Locate the cell with the specified text and output its [X, Y] center coordinate. 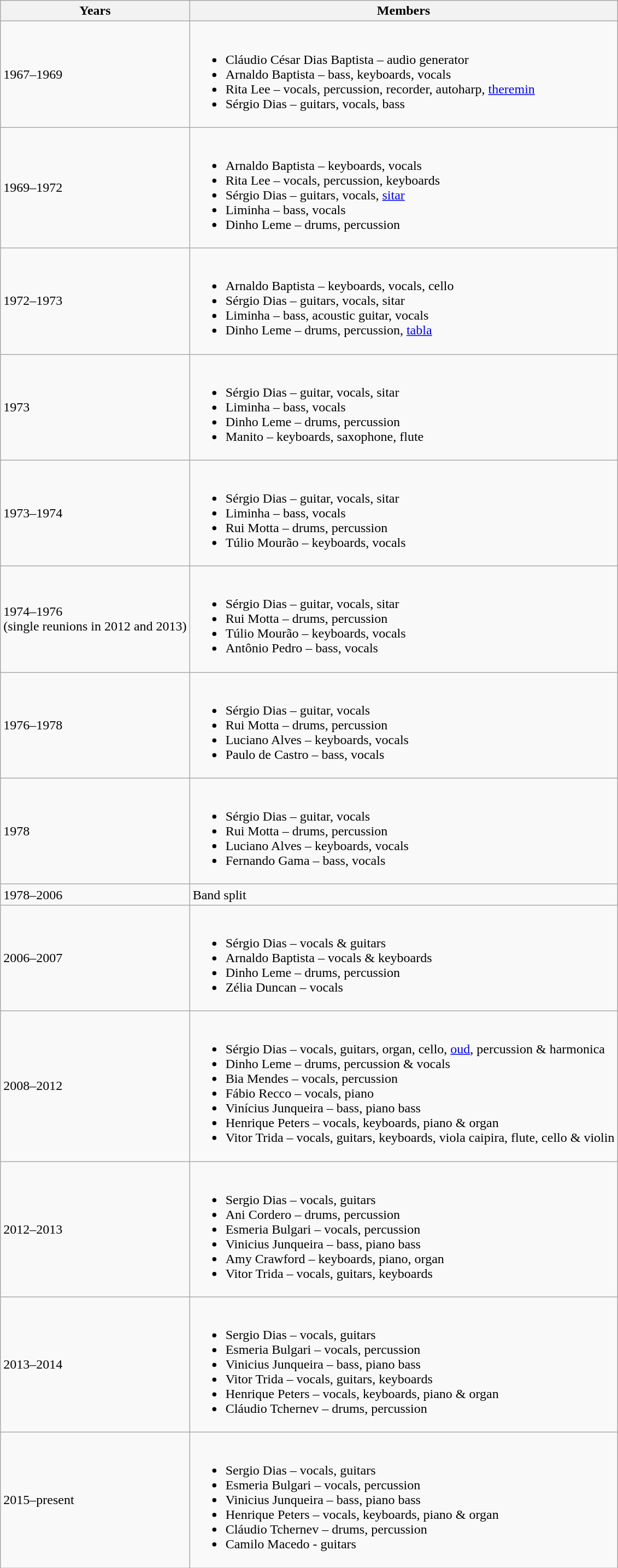
1972–1973 [95, 301]
Sérgio Dias – guitar, vocals, sitarLiminha – bass, vocalsDinho Leme – drums, percussionManito – keyboards, saxophone, flute [403, 407]
Sérgio Dias – vocals & guitarsArnaldo Baptista – vocals & keyboardsDinho Leme – drums, percussionZélia Duncan – vocals [403, 958]
2006–2007 [95, 958]
Sérgio Dias – guitar, vocals, sitarRui Motta – drums, percussionTúlio Mourão – keyboards, vocalsAntônio Pedro – bass, vocals [403, 619]
2013–2014 [95, 1365]
Band split [403, 894]
2012–2013 [95, 1229]
1978 [95, 831]
1973–1974 [95, 513]
1967–1969 [95, 74]
Sérgio Dias – guitar, vocals, sitarLiminha – bass, vocalsRui Motta – drums, percussionTúlio Mourão – keyboards, vocals [403, 513]
1978–2006 [95, 894]
1969–1972 [95, 188]
Members [403, 11]
1973 [95, 407]
Sérgio Dias – guitar, vocalsRui Motta – drums, percussionLuciano Alves – keyboards, vocalsPaulo de Castro – bass, vocals [403, 725]
1974–1976(single reunions in 2012 and 2013) [95, 619]
2008–2012 [95, 1086]
Years [95, 11]
Sérgio Dias – guitar, vocalsRui Motta – drums, percussionLuciano Alves – keyboards, vocalsFernando Gama – bass, vocals [403, 831]
2015–present [95, 1500]
1976–1978 [95, 725]
